Capture the cell that displays the provided text and extract its [x, y] central coordinate. 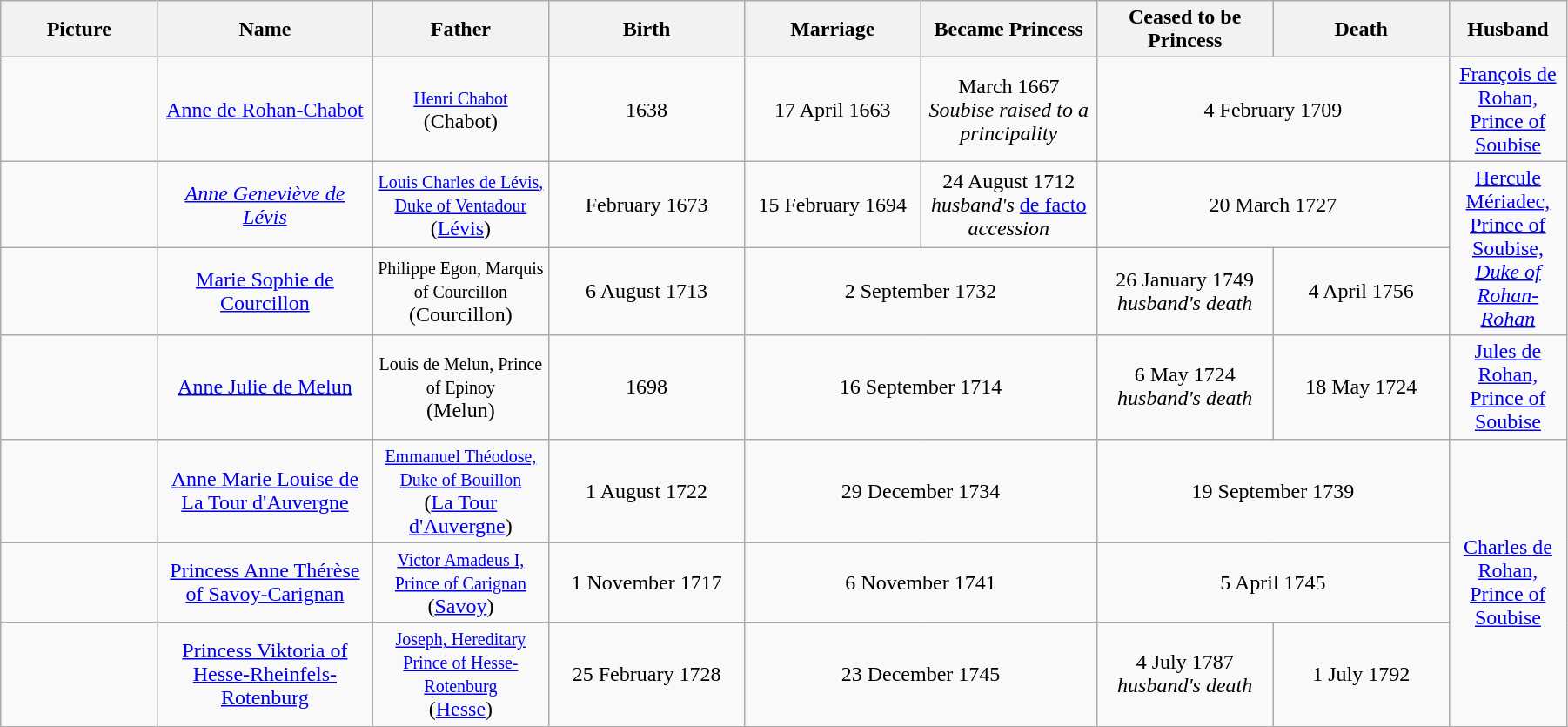
Ceased to be Princess [1184, 30]
François de Rohan, Prince of Soubise [1507, 110]
26 January 1749husband's death [1184, 292]
Emmanuel Théodose, Duke of Bouillon (La Tour d'Auvergne) [460, 491]
15 February 1694 [833, 205]
19 September 1739 [1272, 491]
Jules de Rohan, Prince of Soubise [1507, 387]
24 August 1712husband's de facto accession [1008, 205]
Philippe Egon, Marquis of Courcillon (Courcillon) [460, 292]
Victor Amadeus I, Prince of Carignan (Savoy) [460, 582]
Marie Sophie de Courcillon [265, 292]
Father [460, 30]
18 May 1724 [1361, 387]
1 August 1722 [647, 491]
Anne de Rohan-Chabot [265, 110]
February 1673 [647, 205]
16 September 1714 [921, 387]
Louis Charles de Lévis, Duke of Ventadour (Lévis) [460, 205]
Charles de Rohan, Prince of Soubise [1507, 582]
Death [1361, 30]
Anne Geneviève de Lévis [265, 205]
1 July 1792 [1361, 674]
25 February 1728 [647, 674]
Princess Viktoria of Hesse-Rheinfels-Rotenburg [265, 674]
1698 [647, 387]
March 1667Soubise raised to a principality [1008, 110]
4 February 1709 [1272, 110]
Princess Anne Thérèse of Savoy-Carignan [265, 582]
6 May 1724husband's death [1184, 387]
Name [265, 30]
Birth [647, 30]
Marriage [833, 30]
5 April 1745 [1272, 582]
Picture [79, 30]
6 November 1741 [921, 582]
Hercule Mériadec, Prince of Soubise, Duke of Rohan-Rohan [1507, 248]
1638 [647, 110]
Anne Marie Louise de La Tour d'Auvergne [265, 491]
23 December 1745 [921, 674]
29 December 1734 [921, 491]
Henri Chabot (Chabot) [460, 110]
17 April 1663 [833, 110]
Joseph, Hereditary Prince of Hesse-Rotenburg (Hesse) [460, 674]
Anne Julie de Melun [265, 387]
Became Princess [1008, 30]
4 July 1787 husband's death [1184, 674]
2 September 1732 [921, 292]
1 November 1717 [647, 582]
20 March 1727 [1272, 205]
Louis de Melun, Prince of Epinoy (Melun) [460, 387]
Husband [1507, 30]
6 August 1713 [647, 292]
4 April 1756 [1361, 292]
